From the cell containing the given text, extract its center point as [x, y] coordinate. 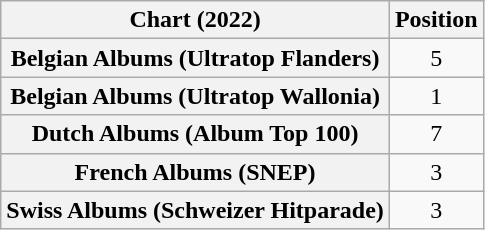
7 [436, 134]
5 [436, 58]
Chart (2022) [196, 20]
Belgian Albums (Ultratop Wallonia) [196, 96]
Belgian Albums (Ultratop Flanders) [196, 58]
French Albums (SNEP) [196, 172]
1 [436, 96]
Swiss Albums (Schweizer Hitparade) [196, 210]
Dutch Albums (Album Top 100) [196, 134]
Position [436, 20]
